Detect which cell encompasses the target text, then output its (X, Y) center coordinate. 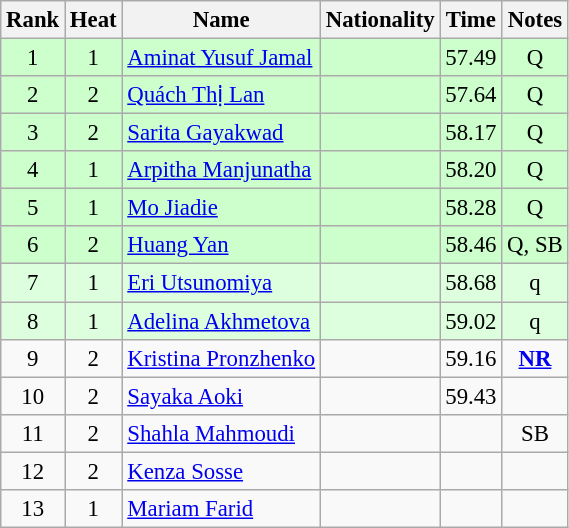
Name (222, 20)
Quách Thị Lan (222, 95)
Kenza Sosse (222, 471)
58.46 (471, 245)
59.02 (471, 321)
Aminat Yusuf Jamal (222, 58)
Sayaka Aoki (222, 396)
Mariam Farid (222, 509)
Notes (535, 20)
Q, SB (535, 245)
4 (33, 170)
Kristina Pronzhenko (222, 358)
11 (33, 433)
Arpitha Manjunatha (222, 170)
Heat (94, 20)
Nationality (380, 20)
Mo Jiadie (222, 208)
Adelina Akhmetova (222, 321)
SB (535, 433)
59.43 (471, 396)
58.20 (471, 170)
57.49 (471, 58)
57.64 (471, 95)
Eri Utsunomiya (222, 283)
13 (33, 509)
Time (471, 20)
9 (33, 358)
58.28 (471, 208)
Shahla Mahmoudi (222, 433)
8 (33, 321)
12 (33, 471)
58.68 (471, 283)
Sarita Gayakwad (222, 133)
NR (535, 358)
6 (33, 245)
Huang Yan (222, 245)
58.17 (471, 133)
3 (33, 133)
59.16 (471, 358)
10 (33, 396)
7 (33, 283)
Rank (33, 20)
5 (33, 208)
